For the text-containing cell, return its midpoint in (X, Y) coordinate format. 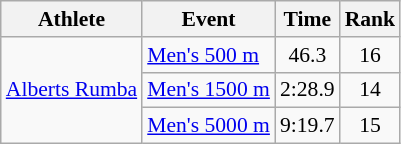
Men's 500 m (208, 55)
Men's 5000 m (208, 126)
Men's 1500 m (208, 90)
15 (370, 126)
Athlete (72, 19)
Alberts Rumba (72, 90)
14 (370, 90)
9:19.7 (308, 126)
2:28.9 (308, 90)
16 (370, 55)
Time (308, 19)
Rank (370, 19)
46.3 (308, 55)
Event (208, 19)
